Scan for the cell matching the given text and deliver its [x, y] coordinate at center. 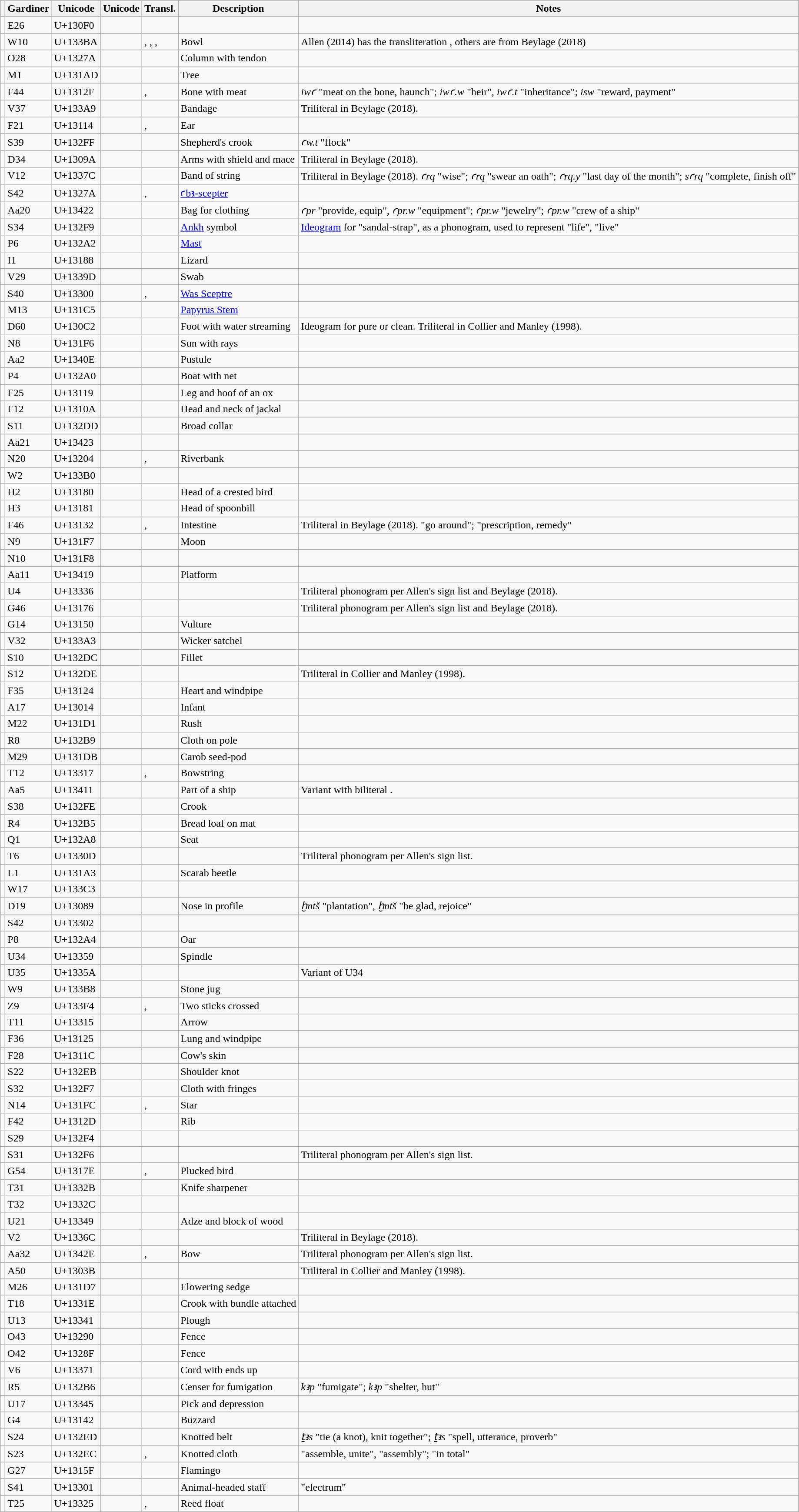
"assemble, unite", "assembly"; "in total" [549, 1454]
Band of string [238, 176]
Shepherd's crook [238, 142]
U13 [29, 1320]
Papyrus Stem [238, 310]
U+132A4 [77, 939]
U+13119 [77, 393]
U+132A8 [77, 839]
F42 [29, 1121]
M13 [29, 310]
U+1317E [77, 1171]
Ear [238, 125]
Bowl [238, 42]
U+133C3 [77, 889]
Was Sceptre [238, 293]
H3 [29, 508]
U+132B5 [77, 823]
U+1331E [77, 1304]
U+131F7 [77, 541]
U+131F8 [77, 558]
Lizard [238, 260]
Aa2 [29, 360]
U+132DD [77, 426]
U+13176 [77, 607]
U+1310A [77, 409]
F12 [29, 409]
Crook with bundle attached [238, 1304]
U+132F9 [77, 227]
U+131C5 [77, 310]
Swab [238, 277]
W9 [29, 989]
U+1342E [77, 1254]
Rush [238, 724]
U+132F6 [77, 1155]
U+13317 [77, 773]
A50 [29, 1270]
F35 [29, 691]
U+1315F [77, 1470]
U+13336 [77, 591]
U+1336C [77, 1237]
iwꜥ "meat on the bone, haunch"; iwꜥ.w "heir", iwꜥ.t "inheritance"; isw "reward, payment" [549, 92]
Bread loaf on mat [238, 823]
Animal-headed staff [238, 1487]
U+132F7 [77, 1088]
Bowstring [238, 773]
Knotted belt [238, 1437]
Censer for fumigation [238, 1387]
S31 [29, 1155]
S34 [29, 227]
U+13371 [77, 1370]
S38 [29, 806]
V12 [29, 176]
U+1311C [77, 1055]
U+13300 [77, 293]
U+133A9 [77, 109]
Heart and windpipe [238, 691]
U+13114 [77, 125]
U+132DE [77, 674]
U+13150 [77, 624]
Adze and block of wood [238, 1221]
U+13423 [77, 442]
M22 [29, 724]
"electrum" [549, 1487]
G4 [29, 1420]
Triliteral in Beylage (2018). "go around"; "prescription, remedy" [549, 525]
U+132B6 [77, 1387]
Plucked bird [238, 1171]
U+1340E [77, 360]
U+131D7 [77, 1287]
F46 [29, 525]
ꜥw.t "flock" [549, 142]
U+1312D [77, 1121]
U21 [29, 1221]
U+132F4 [77, 1138]
Leg and hoof of an ox [238, 393]
Gardiner [29, 9]
V32 [29, 641]
U+13290 [77, 1337]
U+13341 [77, 1320]
Head and neck of jackal [238, 409]
U+13142 [77, 1420]
N9 [29, 541]
Wicker satchel [238, 641]
T25 [29, 1503]
Infant [238, 707]
U+132FE [77, 806]
Cord with ends up [238, 1370]
Description [238, 9]
Broad collar [238, 426]
U+133A3 [77, 641]
T12 [29, 773]
U+130F0 [77, 25]
Variant with biliteral . [549, 790]
U+13180 [77, 492]
U+13302 [77, 923]
U+131DB [77, 757]
U+132B9 [77, 740]
V29 [29, 277]
U+13419 [77, 574]
Seat [238, 839]
Bow [238, 1254]
Bone with meat [238, 92]
ꜥpr "provide, equip", ꜥpr.w "equipment"; ꜥpr.w "jewelry"; ꜥpr.w "crew of a ship" [549, 210]
U+133BA [77, 42]
ḫntš "plantation", ḫntš "be glad, rejoice" [549, 906]
Carob seed-pod [238, 757]
T31 [29, 1188]
Oar [238, 939]
G46 [29, 607]
U35 [29, 972]
Part of a ship [238, 790]
F25 [29, 393]
Pick and depression [238, 1403]
Aa21 [29, 442]
U+1309A [77, 159]
Knife sharpener [238, 1188]
Triliteral in Beylage (2018). ꜥrq "wise"; ꜥrq "swear an oath"; ꜥrq.y "last day of the month"; sꜥrq "complete, finish off" [549, 176]
, , , [160, 42]
ꜥbꜣ-scepter [238, 193]
U+13089 [77, 906]
U+1337C [77, 176]
U34 [29, 956]
U+132FF [77, 142]
H2 [29, 492]
S40 [29, 293]
Bandage [238, 109]
N14 [29, 1105]
Arms with shield and mace [238, 159]
S39 [29, 142]
Head of spoonbill [238, 508]
Fillet [238, 658]
P6 [29, 244]
Notes [549, 9]
Ankh symbol [238, 227]
V2 [29, 1237]
F36 [29, 1039]
F21 [29, 125]
Transl. [160, 9]
I1 [29, 260]
R5 [29, 1387]
kꜣp "fumigate"; kꜣp "shelter, hut" [549, 1387]
U+133B8 [77, 989]
Aa32 [29, 1254]
Ideogram for "sandal-strap", as a phonogram, used to represent "life", "live" [549, 227]
S29 [29, 1138]
G14 [29, 624]
Tree [238, 75]
S12 [29, 674]
T32 [29, 1204]
Allen (2014) has the transliteration , others are from Beylage (2018) [549, 42]
U17 [29, 1403]
Pustule [238, 360]
S10 [29, 658]
U+13301 [77, 1487]
U+132EC [77, 1454]
S11 [29, 426]
Intestine [238, 525]
U+133B0 [77, 475]
Head of a crested bird [238, 492]
U+132A0 [77, 376]
S24 [29, 1437]
Column with tendon [238, 58]
W2 [29, 475]
P8 [29, 939]
ṯꜣs "tie (a knot), knit together"; ṯꜣs "spell, utterance, proverb" [549, 1437]
Shoulder knot [238, 1072]
U+13422 [77, 210]
G27 [29, 1470]
T6 [29, 856]
U+132EB [77, 1072]
U+1339D [77, 277]
U+131A3 [77, 873]
U+13411 [77, 790]
Platform [238, 574]
S23 [29, 1454]
U+13359 [77, 956]
E26 [29, 25]
Scarab beetle [238, 873]
U+13315 [77, 1022]
N10 [29, 558]
Arrow [238, 1022]
O43 [29, 1337]
U+13181 [77, 508]
S32 [29, 1088]
Flowering sedge [238, 1287]
U4 [29, 591]
L1 [29, 873]
Riverbank [238, 459]
S41 [29, 1487]
S22 [29, 1072]
U+1328F [77, 1353]
U+13204 [77, 459]
U+131F6 [77, 343]
F28 [29, 1055]
Ideogram for pure or clean. Triliteral in Collier and Manley (1998). [549, 326]
U+13345 [77, 1403]
V37 [29, 109]
W10 [29, 42]
U+13124 [77, 691]
U+13132 [77, 525]
Buzzard [238, 1420]
O42 [29, 1353]
Cloth with fringes [238, 1088]
Reed float [238, 1503]
U+1330D [77, 856]
Mast [238, 244]
U+13125 [77, 1039]
Nose in profile [238, 906]
U+13014 [77, 707]
D34 [29, 159]
Boat with net [238, 376]
Two sticks crossed [238, 1006]
Lung and windpipe [238, 1039]
U+1303B [77, 1270]
Star [238, 1105]
N20 [29, 459]
D19 [29, 906]
Bag for clothing [238, 210]
R4 [29, 823]
Cloth on pole [238, 740]
Spindle [238, 956]
M29 [29, 757]
T18 [29, 1304]
O28 [29, 58]
Moon [238, 541]
D60 [29, 326]
Aa5 [29, 790]
U+131AD [77, 75]
T11 [29, 1022]
Aa20 [29, 210]
U+133F4 [77, 1006]
U+132A2 [77, 244]
U+13325 [77, 1503]
W17 [29, 889]
Q1 [29, 839]
Sun with rays [238, 343]
U+1332C [77, 1204]
Rib [238, 1121]
Aa11 [29, 574]
Crook [238, 806]
F44 [29, 92]
M26 [29, 1287]
Knotted cloth [238, 1454]
Z9 [29, 1006]
G54 [29, 1171]
Foot with water streaming [238, 326]
Variant of U34 [549, 972]
Stone jug [238, 989]
Vulture [238, 624]
P4 [29, 376]
U+132ED [77, 1437]
U+13349 [77, 1221]
N8 [29, 343]
A17 [29, 707]
U+130C2 [77, 326]
U+1332B [77, 1188]
M1 [29, 75]
U+13188 [77, 260]
U+131D1 [77, 724]
U+132DC [77, 658]
U+131FC [77, 1105]
Cow's skin [238, 1055]
V6 [29, 1370]
R8 [29, 740]
Flamingo [238, 1470]
Plough [238, 1320]
U+1335A [77, 972]
U+1312F [77, 92]
